Identify which cell holds the provided text, then report its (x, y) central coordinate. 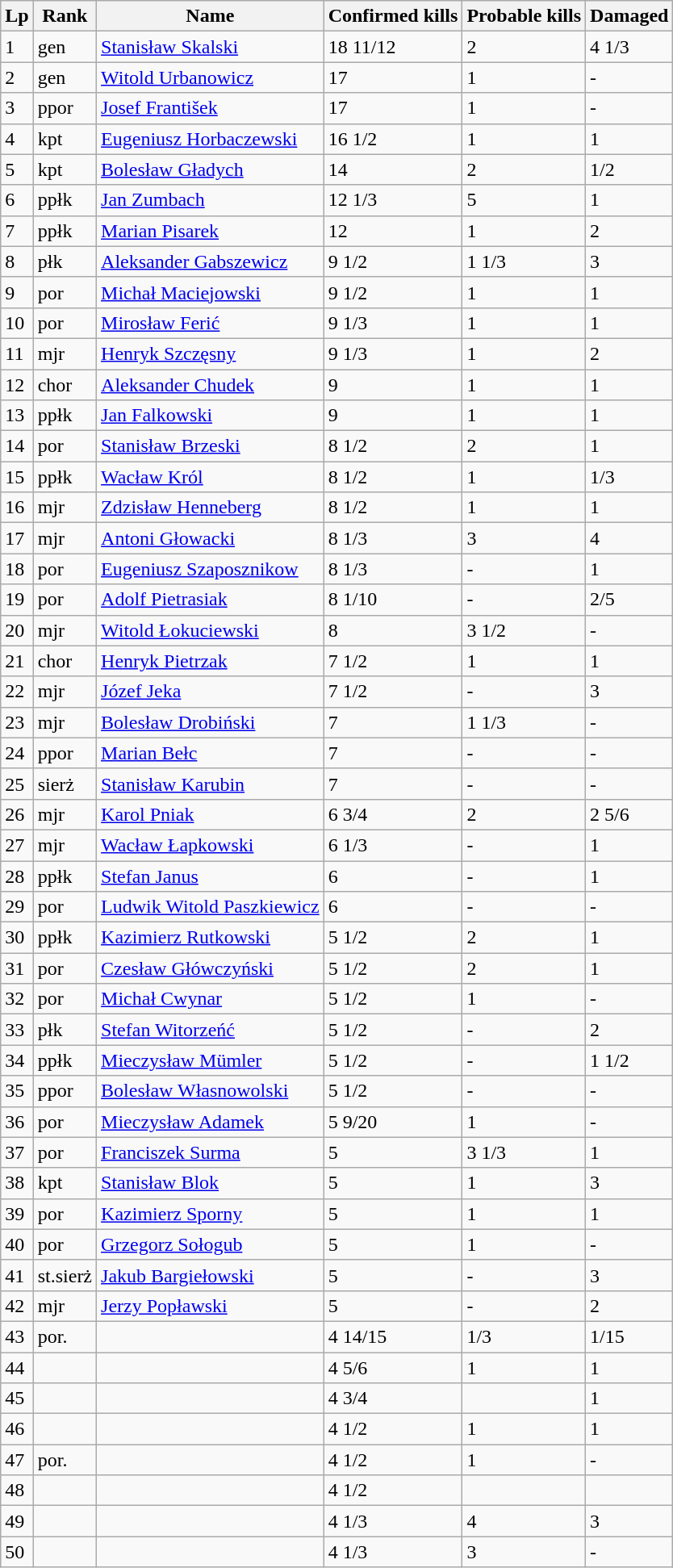
1/15 (629, 1336)
49 (17, 1521)
2 5/6 (629, 814)
50 (17, 1552)
20 (17, 630)
30 (17, 938)
8 1/10 (393, 600)
Eugeniusz Horbaczewski (211, 139)
Stanisław Skalski (211, 47)
22 (17, 692)
26 (17, 814)
Henryk Pietrzak (211, 661)
Stefan Witorzeńć (211, 1030)
Wacław Łapkowski (211, 845)
Bolesław Własnowolski (211, 1091)
Czesław Główczyński (211, 968)
Damaged (629, 16)
Stanisław Blok (211, 1183)
Zdzisław Henneberg (211, 508)
Kazimierz Sporny (211, 1214)
2/5 (629, 600)
4 3/4 (393, 1399)
Marian Bełc (211, 753)
47 (17, 1460)
st.sierż (65, 1275)
Marian Pisarek (211, 231)
44 (17, 1368)
Mieczysław Mümler (211, 1060)
Michał Maciejowski (211, 292)
Aleksander Chudek (211, 385)
4 14/15 (393, 1336)
48 (17, 1491)
21 (17, 661)
Stefan Janus (211, 876)
34 (17, 1060)
3 1/3 (525, 1152)
Kazimierz Rutkowski (211, 938)
23 (17, 722)
Probable kills (525, 16)
29 (17, 907)
Rank (65, 16)
Confirmed kills (393, 16)
Eugeniusz Szaposznikow (211, 569)
12 1/3 (393, 200)
Stanisław Karubin (211, 784)
Bolesław Gładych (211, 169)
Jan Falkowski (211, 416)
Bolesław Drobiński (211, 722)
15 (17, 477)
32 (17, 999)
Witold Łokuciewski (211, 630)
36 (17, 1122)
Stanisław Brzeski (211, 446)
45 (17, 1399)
10 (17, 323)
Witold Urbanowicz (211, 77)
39 (17, 1214)
27 (17, 845)
42 (17, 1306)
4 5/6 (393, 1368)
25 (17, 784)
16 1/2 (393, 139)
Józef Jeka (211, 692)
37 (17, 1152)
Karol Pniak (211, 814)
6 3/4 (393, 814)
Franciszek Surma (211, 1152)
Antoni Głowacki (211, 538)
Jan Zumbach (211, 200)
19 (17, 600)
Name (211, 16)
Mirosław Ferić (211, 323)
Jerzy Popławski (211, 1306)
Josef František (211, 108)
18 11/12 (393, 47)
33 (17, 1030)
3 1/2 (525, 630)
Mieczysław Adamek (211, 1122)
Adolf Pietrasiak (211, 600)
24 (17, 753)
Aleksander Gabszewicz (211, 261)
Lp (17, 16)
Wacław Król (211, 477)
40 (17, 1244)
sierż (65, 784)
28 (17, 876)
35 (17, 1091)
Ludwik Witold Paszkiewicz (211, 907)
18 (17, 569)
41 (17, 1275)
31 (17, 968)
Henryk Szczęsny (211, 353)
6 1/3 (393, 845)
1/2 (629, 169)
11 (17, 353)
Michał Cwynar (211, 999)
Jakub Bargiełowski (211, 1275)
46 (17, 1429)
16 (17, 508)
43 (17, 1336)
5 9/20 (393, 1122)
13 (17, 416)
38 (17, 1183)
Grzegorz Sołogub (211, 1244)
1 1/2 (629, 1060)
